Return (X, Y) of the center of cell containing provided text 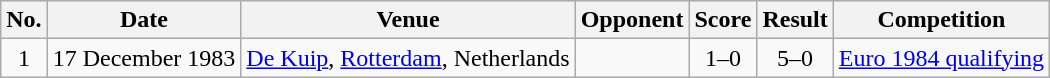
No. (24, 20)
1 (24, 58)
17 December 1983 (144, 58)
5–0 (795, 58)
Venue (408, 20)
1–0 (723, 58)
Score (723, 20)
Euro 1984 qualifying (941, 58)
Result (795, 20)
Opponent (632, 20)
Date (144, 20)
De Kuip, Rotterdam, Netherlands (408, 58)
Competition (941, 20)
